Detect which cell encompasses the target text, then output its [x, y] center coordinate. 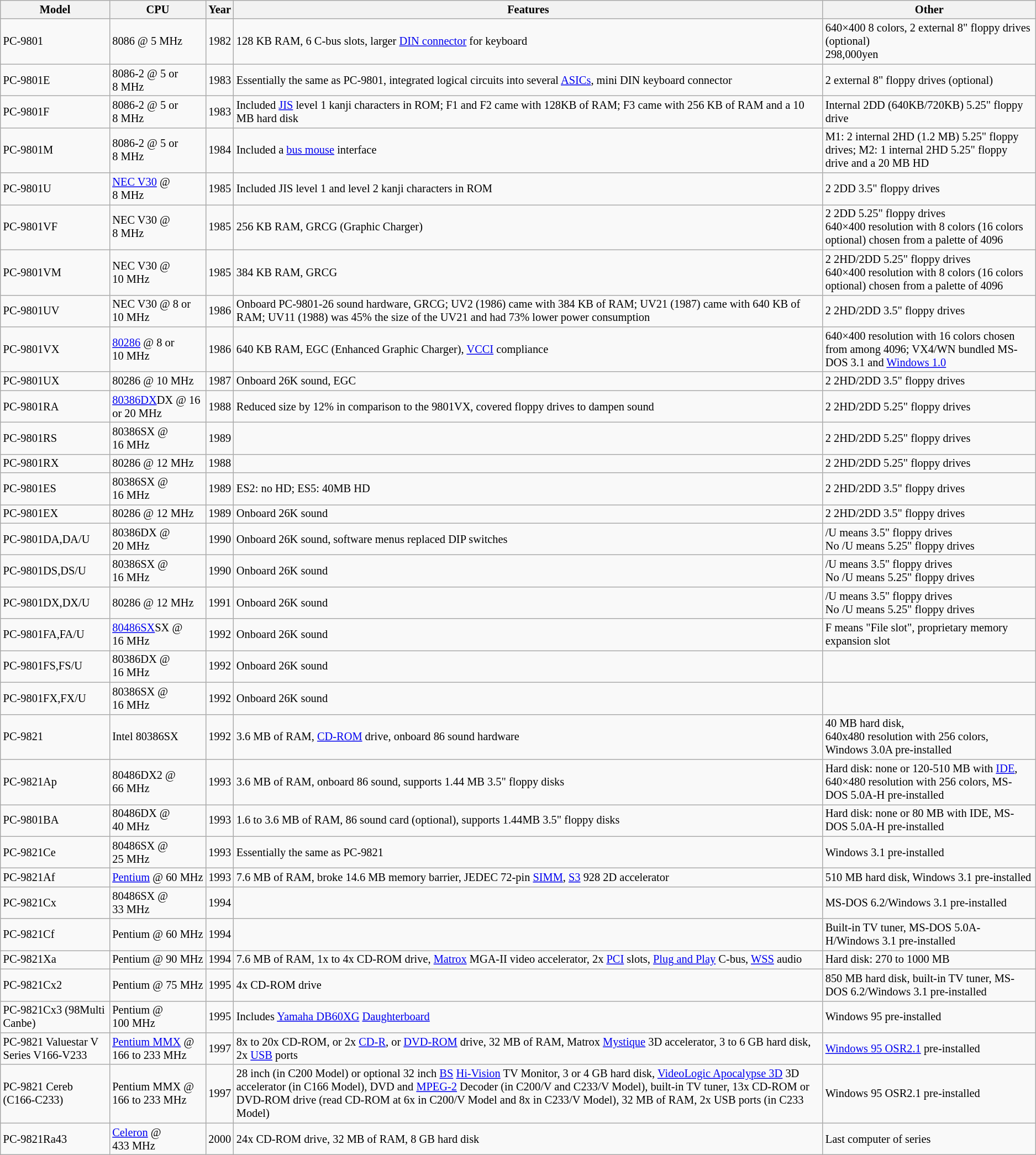
PC-9821 Valuestar V Series V166-V233 [55, 1048]
7.6 MB of RAM, broke 14.6 MB memory barrier, JEDEC 72-pin SIMM, S3 928 2D accelerator [528, 877]
Pentium @ 100 MHz [157, 1017]
Other [929, 9]
24x CD-ROM drive, 32 MB of RAM, 8 GB hard disk [528, 1139]
PC-9821Xa [55, 959]
Included a bus mouse interface [528, 150]
640×400 resolution with 16 colors chosen from among 4096; VX4/WN bundled MS-DOS 3.1 and Windows 1.0 [929, 349]
1982 [220, 41]
PC-9801FS,FS/U [55, 666]
2 2DD 5.25" floppy drives 640×400 resolution with 8 colors (16 colors optional) chosen from a palette of 4096 [929, 227]
Essentially the same as PC-9801, integrated logical circuits into several ASICs, mini DIN keyboard connector [528, 80]
CPU [157, 9]
PC-9801DS,DS/U [55, 571]
PC-9801UV [55, 311]
4x CD-ROM drive [528, 985]
2000 [220, 1139]
Pentium @ 90 MHz [157, 959]
PC-9801VF [55, 227]
F means "File slot", proprietary memory expansion slot [929, 635]
Internal 2DD (640KB/720KB) 5.25" floppy drive [929, 112]
Included JIS level 1 kanji characters in ROM; F1 and F2 came with 128KB of RAM; F3 came with 256 KB of RAM and a 10 MB hard disk [528, 112]
8x to 20x CD-ROM, or 2x CD-R, or DVD-ROM drive, 32 MB of RAM, Matrox Mystique 3D accelerator, 3 to 6 GB hard disk, 2x USB ports [528, 1048]
128 KB RAM, 6 C-bus slots, larger DIN connector for keyboard [528, 41]
PC-9801VX [55, 349]
PC-9821Cx3 (98Multi Canbe) [55, 1017]
PC-9801M [55, 150]
80486DX @ 40 MHz [157, 820]
Included JIS level 1 and level 2 kanji characters in ROM [528, 189]
640×400 8 colors, 2 external 8" floppy drives (optional)298,000yen [929, 41]
Features [528, 9]
PC-9801F [55, 112]
PC-9801BA [55, 820]
80386DXDX @ 16 or 20 MHz [157, 407]
PC-9821Ra43 [55, 1139]
NEC V30 @ 8 or 10 MHz [157, 311]
Windows 3.1 pre-installed [929, 852]
1984 [220, 150]
Reduced size by 12% in comparison to the 9801VX, covered floppy drives to dampen sound [528, 407]
Year [220, 9]
ES2: no HD; ES5: 40MB HD [528, 489]
PC-9801RS [55, 438]
Intel 80386SX [157, 737]
2 external 8" floppy drives (optional) [929, 80]
Windows 95 pre-installed [929, 1017]
80486SX @ 33 MHz [157, 903]
PC-9801FA,FA/U [55, 635]
Celeron @ 433 MHz [157, 1139]
PC-9801EX [55, 514]
80486SX @ 25 MHz [157, 852]
M1: 2 internal 2HD (1.2 MB) 5.25" floppy drives; M2: 1 internal 2HD 5.25" floppy drive and a 20 MB HD [929, 150]
850 MB hard disk, built-in TV tuner, MS-DOS 6.2/Windows 3.1 pre-installed [929, 985]
PC-9821Ap [55, 782]
80486DX2 @ 66 MHz [157, 782]
NEC V30 @ 10 MHz [157, 272]
2 2DD 3.5" floppy drives [929, 189]
PC-9821 Cereb (C166-C233) [55, 1094]
PC-9821Af [55, 877]
PC-9801DA,DA/U [55, 539]
Hard disk: 270 to 1000 MB [929, 959]
PC-9801VM [55, 272]
PC-9821 [55, 737]
1987 [220, 381]
Last computer of series [929, 1139]
PC-9801RA [55, 407]
PC-9801U [55, 189]
Onboard 26K sound, software menus replaced DIP switches [528, 539]
PC-9801RX [55, 463]
PC-9801ES [55, 489]
1.6 to 3.6 MB of RAM, 86 sound card (optional), supports 1.44MB 3.5" floppy disks [528, 820]
PC-9801DX,DX/U [55, 603]
80486SXSX @ 16 MHz [157, 635]
3.6 MB of RAM, CD-ROM drive, onboard 86 sound hardware [528, 737]
MS-DOS 6.2/Windows 3.1 pre-installed [929, 903]
80286 @ 10 MHz [157, 381]
Hard disk: none or 80 MB with IDE, MS-DOS 5.0A-H pre-installed [929, 820]
80386DX @ 20 MHz [157, 539]
640 KB RAM, EGC (Enhanced Graphic Charger), VCCI compliance [528, 349]
PC-9801UX [55, 381]
PC-9821Cf [55, 935]
8086 @ 5 MHz [157, 41]
510 MB hard disk, Windows 3.1 pre-installed [929, 877]
Built-in TV tuner, MS-DOS 5.0A-H/Windows 3.1 pre-installed [929, 935]
PC-9821Cx [55, 903]
2 2HD/2DD 5.25" floppy drives 640×400 resolution with 8 colors (16 colors optional) chosen from a palette of 4096 [929, 272]
Pentium @ 75 MHz [157, 985]
Hard disk: none or 120-510 MB with IDE, 640×480 resolution with 256 colors, MS-DOS 5.0A-H pre-installed [929, 782]
80386DX @ 16 MHz [157, 666]
PC-9821Ce [55, 852]
PC-9801E [55, 80]
80286 @ 8 or 10 MHz [157, 349]
Essentially the same as PC-9821 [528, 852]
1991 [220, 603]
PC-9821Cx2 [55, 985]
PC-9801FX,FX/U [55, 698]
256 KB RAM, GRCG (Graphic Charger) [528, 227]
Model [55, 9]
PC-9801 [55, 41]
Onboard 26K sound, EGC [528, 381]
3.6 MB of RAM, onboard 86 sound, supports 1.44 MB 3.5" floppy disks [528, 782]
40 MB hard disk, 640x480 resolution with 256 colors, Windows 3.0A pre-installed [929, 737]
Includes Yamaha DB60XG Daughterboard [528, 1017]
7.6 MB of RAM, 1x to 4x CD-ROM drive, Matrox MGA-II video accelerator, 2x PCI slots, Plug and Play C-bus, WSS audio [528, 959]
384 KB RAM, GRCG [528, 272]
